Capture the cell that displays the provided text and extract its [X, Y] central coordinate. 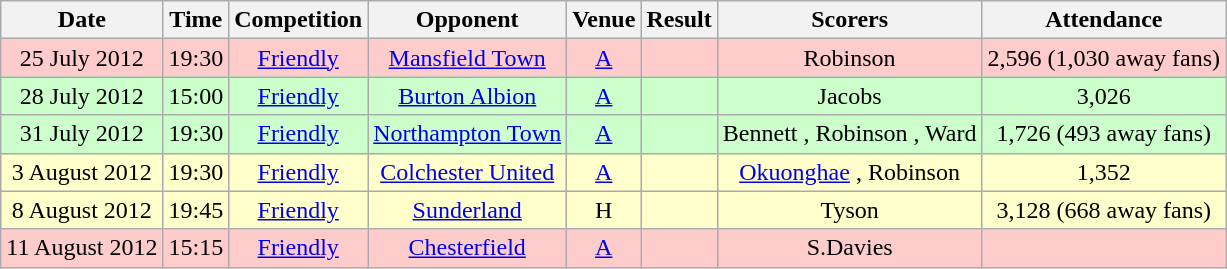
19:45 [196, 210]
Result [679, 20]
Robinson [850, 58]
Date [82, 20]
3,026 [1104, 96]
Tyson [850, 210]
8 August 2012 [82, 210]
25 July 2012 [82, 58]
1,352 [1104, 172]
S.Davies [850, 248]
Mansfield Town [468, 58]
Venue [604, 20]
Colchester United [468, 172]
H [604, 210]
Burton Albion [468, 96]
1,726 (493 away fans) [1104, 134]
Attendance [1104, 20]
Time [196, 20]
Sunderland [468, 210]
Okuonghae , Robinson [850, 172]
2,596 (1,030 away fans) [1104, 58]
Northampton Town [468, 134]
28 July 2012 [82, 96]
15:15 [196, 248]
Bennett , Robinson , Ward [850, 134]
31 July 2012 [82, 134]
Opponent [468, 20]
11 August 2012 [82, 248]
15:00 [196, 96]
3 August 2012 [82, 172]
Competition [298, 20]
3,128 (668 away fans) [1104, 210]
Chesterfield [468, 248]
Scorers [850, 20]
Jacobs [850, 96]
